Locate the cell with the specified text and output its (X, Y) center coordinate. 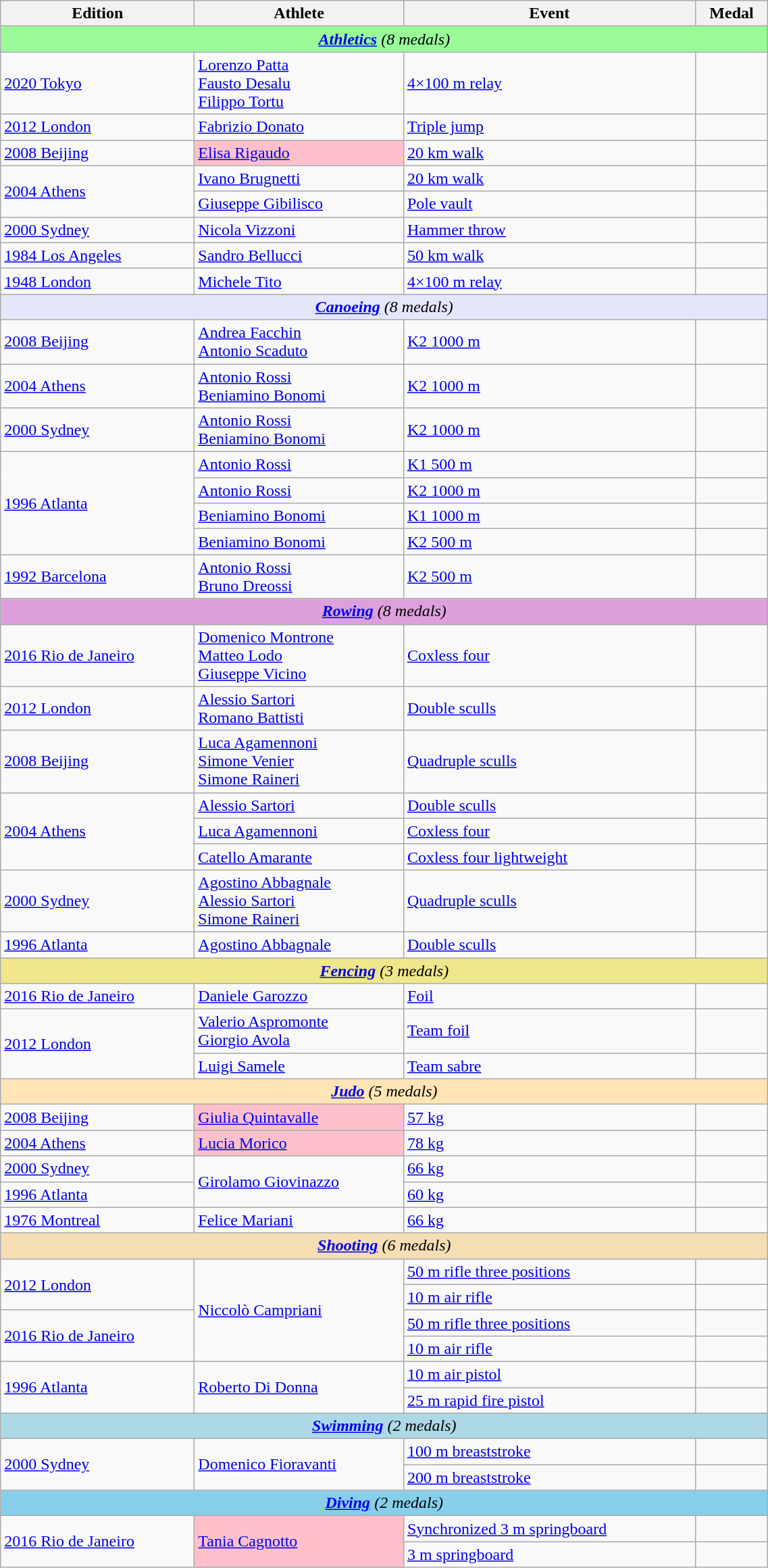
Synchronized 3 m springboard (549, 1529)
Giulia Quintavalle (299, 1117)
Lorenzo PattaFausto DesaluFilippo Tortu (299, 83)
K1 1000 m (549, 516)
Medal (732, 14)
Roberto Di Donna (299, 1387)
3 m springboard (549, 1554)
Sandro Bellucci (299, 255)
Event (549, 14)
Luigi Samele (299, 1066)
Domenico MontroneMatteo LodoGiuseppe Vicino (299, 655)
100 m breaststroke (549, 1452)
57 kg (549, 1117)
Alessio Sartori (299, 805)
Giuseppe Gibilisco (299, 204)
Ivano Brugnetti (299, 178)
Athlete (299, 14)
Tania Cagnotto (299, 1542)
1948 London (97, 281)
50 km walk (549, 255)
Foil (549, 996)
Fencing (3 medals) (384, 971)
Felice Mariani (299, 1220)
Valerio AspromonteGiorgio Avola (299, 1031)
Catello Amarante (299, 857)
Coxless four lightweight (549, 857)
1992 Barcelona (97, 577)
Team foil (549, 1031)
Girolamo Giovinazzo (299, 1182)
Pole vault (549, 204)
200 m breaststroke (549, 1477)
Athletics (8 medals) (384, 39)
Luca AgamennoniSimone VenierSimone Raineri (299, 761)
Agostino Abbagnale (299, 944)
Luca Agamennoni (299, 831)
1984 Los Angeles (97, 255)
2020 Tokyo (97, 83)
Canoeing (8 medals) (384, 307)
Edition (97, 14)
Lucia Morico (299, 1143)
25 m rapid fire pistol (549, 1400)
Domenico Fioravanti (299, 1465)
Nicola Vizzoni (299, 230)
Andrea FacchinAntonio Scaduto (299, 342)
78 kg (549, 1143)
Niccolò Campriani (299, 1310)
Rowing (8 medals) (384, 611)
1976 Montreal (97, 1220)
60 kg (549, 1194)
Shooting (6 medals) (384, 1246)
Michele Tito (299, 281)
Elisa Rigaudo (299, 153)
K1 500 m (549, 465)
Daniele Garozzo (299, 996)
Judo (5 medals) (384, 1092)
Swimming (2 medals) (384, 1426)
Agostino AbbagnaleAlessio SartoriSimone Raineri (299, 901)
Antonio RossiBruno Dreossi (299, 577)
Alessio SartoriRomano Battisti (299, 708)
Team sabre (549, 1066)
Diving (2 medals) (384, 1503)
Fabrizio Donato (299, 127)
10 m air pistol (549, 1374)
Hammer throw (549, 230)
Triple jump (549, 127)
